Identify which cell holds the provided text, then report its [X, Y] central coordinate. 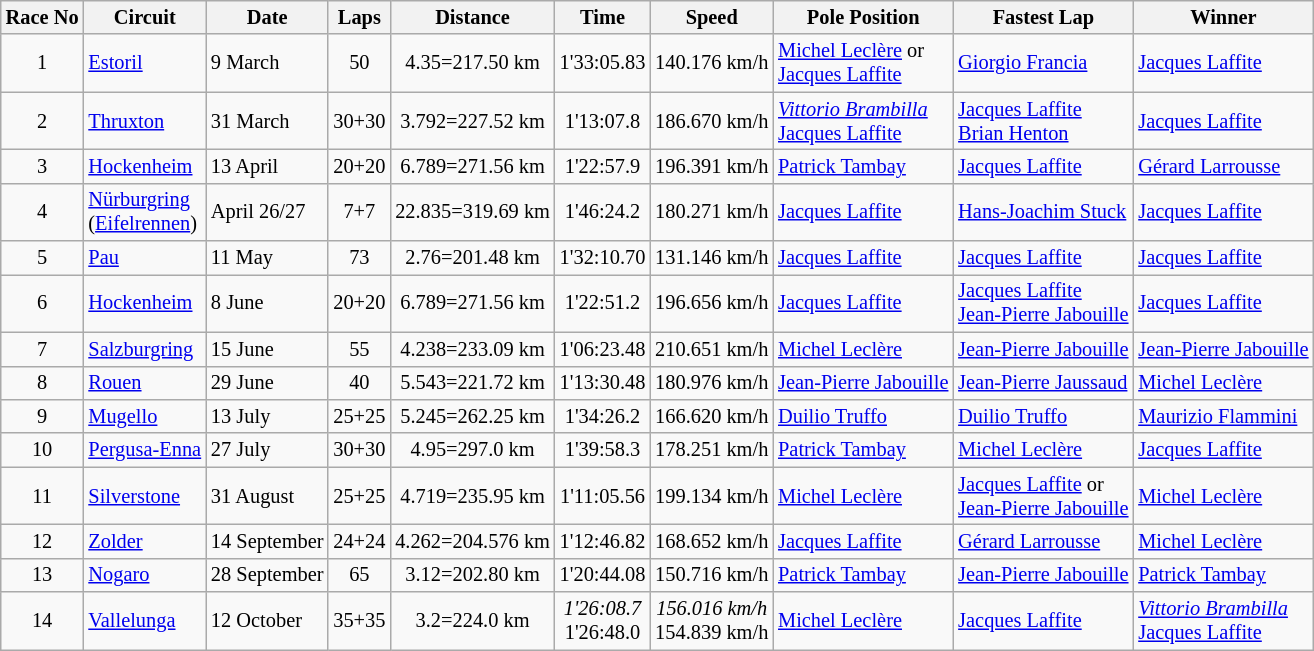
Time [602, 17]
40 [359, 383]
Hans-Joachim Stuck [1043, 212]
131.146 km/h [712, 258]
14 September [267, 541]
13 July [267, 416]
Nogaro [144, 575]
13 April [267, 166]
4.262=204.576 km [472, 541]
13 [42, 575]
Thruxton [144, 121]
9 March [267, 63]
1'22:57.9 [602, 166]
11 May [267, 258]
180.976 km/h [712, 383]
4.95=297.0 km [472, 450]
1'06:23.48 [602, 349]
2 [42, 121]
5.543=221.72 km [472, 383]
Speed [712, 17]
1'13:07.8 [602, 121]
150.716 km/h [712, 575]
166.620 km/h [712, 416]
156.016 km/h154.839 km/h [712, 621]
29 June [267, 383]
Distance [472, 17]
Michel Leclère or Jacques Laffite [863, 63]
196.391 km/h [712, 166]
5.245=262.25 km [472, 416]
8 [42, 383]
7 [42, 349]
168.652 km/h [712, 541]
140.176 km/h [712, 63]
1'34:26.2 [602, 416]
8 June [267, 303]
55 [359, 349]
Zolder [144, 541]
1'32:10.70 [602, 258]
196.656 km/h [712, 303]
11 [42, 496]
1'13:30.48 [602, 383]
Estoril [144, 63]
65 [359, 575]
Rouen [144, 383]
Silverstone [144, 496]
3.2=224.0 km [472, 621]
186.670 km/h [712, 121]
1'20:44.08 [602, 575]
Pole Position [863, 17]
6 [42, 303]
4.719=235.95 km [472, 496]
Pergusa-Enna [144, 450]
Jean-Pierre Jaussaud [1043, 383]
Date [267, 17]
Vallelunga [144, 621]
50 [359, 63]
Pau [144, 258]
Maurizio Flammini [1223, 416]
Nürburgring (Eifelrennen) [144, 212]
Circuit [144, 17]
180.271 km/h [712, 212]
1'33:05.83 [602, 63]
4.35=217.50 km [472, 63]
Race No [42, 17]
5 [42, 258]
9 [42, 416]
Laps [359, 17]
210.651 km/h [712, 349]
28 September [267, 575]
April 26/27 [267, 212]
31 March [267, 121]
14 [42, 621]
1'11:05.56 [602, 496]
1'39:58.3 [602, 450]
1 [42, 63]
1'46:24.2 [602, 212]
1'26:08.71'26:48.0 [602, 621]
73 [359, 258]
22.835=319.69 km [472, 212]
4 [42, 212]
2.76=201.48 km [472, 258]
Fastest Lap [1043, 17]
Salzburgring [144, 349]
3.12=202.80 km [472, 575]
1'22:51.2 [602, 303]
4.238=233.09 km [472, 349]
3.792=227.52 km [472, 121]
Jacques Laffite Brian Henton [1043, 121]
12 [42, 541]
Jacques Laffite Jean-Pierre Jabouille [1043, 303]
15 June [267, 349]
Winner [1223, 17]
12 October [267, 621]
10 [42, 450]
35+35 [359, 621]
Mugello [144, 416]
7+7 [359, 212]
199.134 km/h [712, 496]
178.251 km/h [712, 450]
Giorgio Francia [1043, 63]
27 July [267, 450]
24+24 [359, 541]
31 August [267, 496]
3 [42, 166]
1'12:46.82 [602, 541]
Jacques Laffite or Jean-Pierre Jabouille [1043, 496]
